Search for the cell housing the specified text and yield its [x, y] center coordinate. 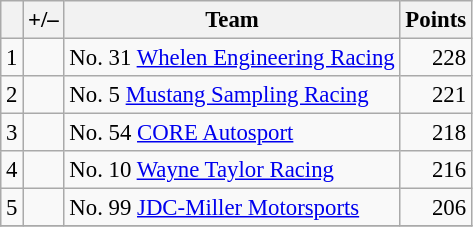
218 [436, 133]
No. 10 Wayne Taylor Racing [232, 170]
No. 54 CORE Autosport [232, 133]
Team [232, 20]
3 [12, 133]
216 [436, 170]
+/– [44, 20]
No. 5 Mustang Sampling Racing [232, 95]
206 [436, 208]
No. 31 Whelen Engineering Racing [232, 58]
Points [436, 20]
1 [12, 58]
228 [436, 58]
4 [12, 170]
2 [12, 95]
221 [436, 95]
5 [12, 208]
No. 99 JDC-Miller Motorsports [232, 208]
